Capture the cell that displays the provided text and extract its [X, Y] central coordinate. 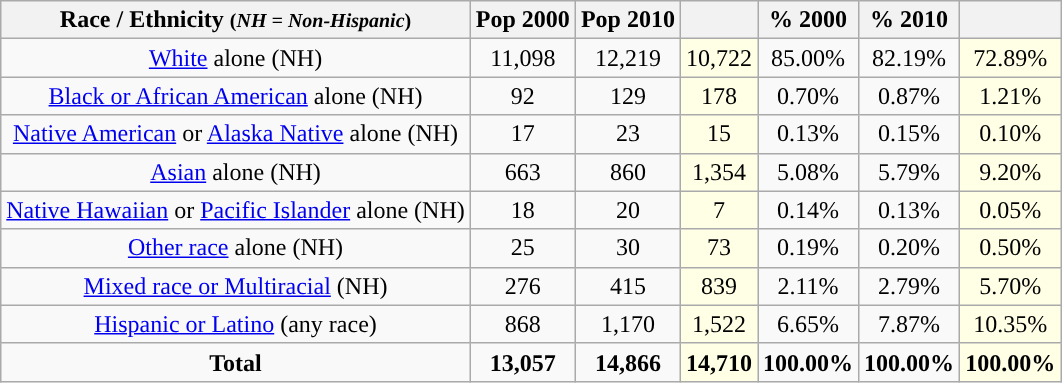
0.87% [910, 96]
0.50% [1010, 248]
1,522 [718, 324]
10,722 [718, 58]
0.14% [808, 210]
Race / Ethnicity (NH = Non-Hispanic) [236, 20]
23 [628, 134]
Asian alone (NH) [236, 172]
1.21% [1010, 96]
0.05% [1010, 210]
17 [522, 134]
860 [628, 172]
Pop 2010 [628, 20]
Mixed race or Multiracial (NH) [236, 286]
868 [522, 324]
30 [628, 248]
Other race alone (NH) [236, 248]
Pop 2000 [522, 20]
0.70% [808, 96]
178 [718, 96]
20 [628, 210]
Hispanic or Latino (any race) [236, 324]
5.08% [808, 172]
White alone (NH) [236, 58]
15 [718, 134]
839 [718, 286]
0.10% [1010, 134]
5.79% [910, 172]
Native American or Alaska Native alone (NH) [236, 134]
Black or African American alone (NH) [236, 96]
5.70% [1010, 286]
Native Hawaiian or Pacific Islander alone (NH) [236, 210]
11,098 [522, 58]
1,170 [628, 324]
% 2000 [808, 20]
82.19% [910, 58]
9.20% [1010, 172]
25 [522, 248]
2.11% [808, 286]
2.79% [910, 286]
7.87% [910, 324]
12,219 [628, 58]
7 [718, 210]
72.89% [1010, 58]
% 2010 [910, 20]
0.15% [910, 134]
14,710 [718, 362]
1,354 [718, 172]
85.00% [808, 58]
14,866 [628, 362]
129 [628, 96]
18 [522, 210]
6.65% [808, 324]
13,057 [522, 362]
Total [236, 362]
663 [522, 172]
415 [628, 286]
0.20% [910, 248]
276 [522, 286]
73 [718, 248]
92 [522, 96]
0.19% [808, 248]
10.35% [1010, 324]
